Detect which cell encompasses the target text, then output its [X, Y] center coordinate. 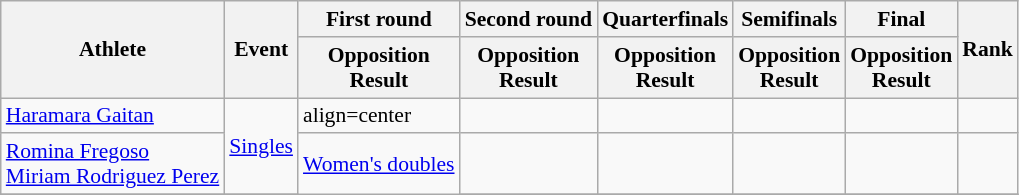
Singles [261, 146]
Quarterfinals [665, 19]
First round [379, 19]
Second round [529, 19]
Athlete [113, 50]
Event [261, 50]
Rank [988, 50]
Haramara Gaitan [113, 116]
Women's doubles [379, 164]
align=center [379, 116]
Final [901, 19]
Semifinals [789, 19]
Romina FregosoMiriam Rodriguez Perez [113, 164]
